Find where the given text appears and provide that cell's center as (x, y) coordinate. 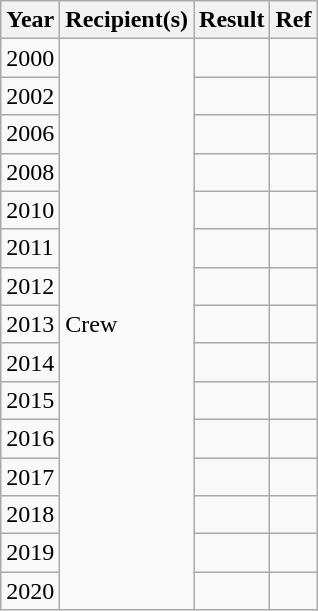
2017 (30, 477)
Crew (127, 324)
Year (30, 20)
2012 (30, 286)
2010 (30, 210)
2000 (30, 58)
2002 (30, 96)
2018 (30, 515)
Recipient(s) (127, 20)
2006 (30, 134)
2014 (30, 362)
2013 (30, 324)
2019 (30, 553)
2008 (30, 172)
2015 (30, 400)
2011 (30, 248)
Result (232, 20)
Ref (294, 20)
2020 (30, 591)
2016 (30, 438)
